From the cell containing the given text, extract its center point as (X, Y) coordinate. 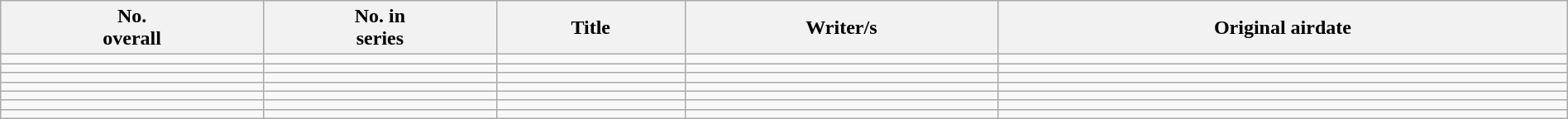
Original airdate (1284, 28)
No.overall (132, 28)
No. inseries (380, 28)
Writer/s (841, 28)
Title (590, 28)
